Provide the (X, Y) coordinate of the cell's center where the given text is located.  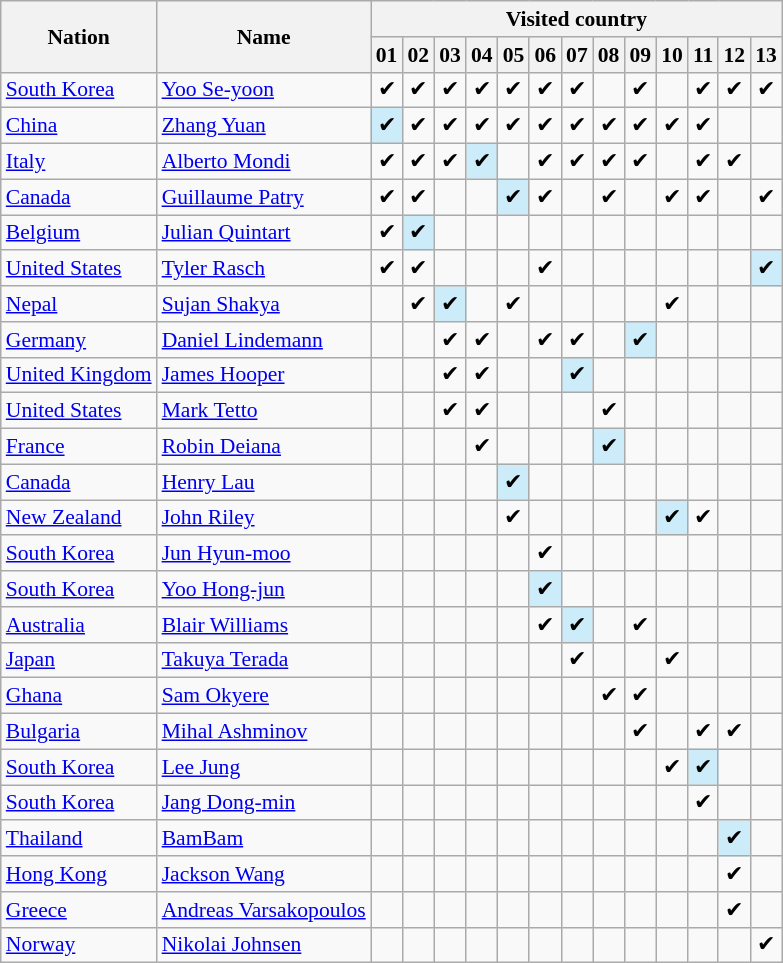
Jang Dong-min (264, 803)
Takuya Terada (264, 660)
02 (418, 55)
BamBam (264, 839)
Mihal Ashminov (264, 732)
13 (766, 55)
Greece (79, 910)
08 (609, 55)
Robin Deiana (264, 447)
Italy (79, 162)
09 (640, 55)
05 (514, 55)
Norway (79, 945)
Alberto Mondi (264, 162)
Zhang Yuan (264, 126)
Henry Lau (264, 482)
Jun Hyun-moo (264, 554)
China (79, 126)
Nation (79, 36)
Sam Okyere (264, 696)
Bulgaria (79, 732)
Guillaume Patry (264, 197)
Thailand (79, 839)
Julian Quintart (264, 233)
Name (264, 36)
Tyler Rasch (264, 269)
Germany (79, 340)
Yoo Se-yoon (264, 90)
Lee Jung (264, 767)
Blair Williams (264, 625)
11 (704, 55)
12 (734, 55)
James Hooper (264, 375)
07 (577, 55)
Yoo Hong-jun (264, 589)
04 (482, 55)
Andreas Varsakopoulos (264, 910)
New Zealand (79, 518)
Visited country (576, 19)
01 (387, 55)
United Kingdom (79, 375)
03 (450, 55)
Australia (79, 625)
10 (672, 55)
Ghana (79, 696)
Nepal (79, 304)
Mark Tetto (264, 411)
Jackson Wang (264, 874)
Nikolai Johnsen (264, 945)
Sujan Shakya (264, 304)
06 (545, 55)
France (79, 447)
John Riley (264, 518)
Hong Kong (79, 874)
Daniel Lindemann (264, 340)
Belgium (79, 233)
Japan (79, 660)
